Provide the (X, Y) coordinate of the cell's center where the given text is located.  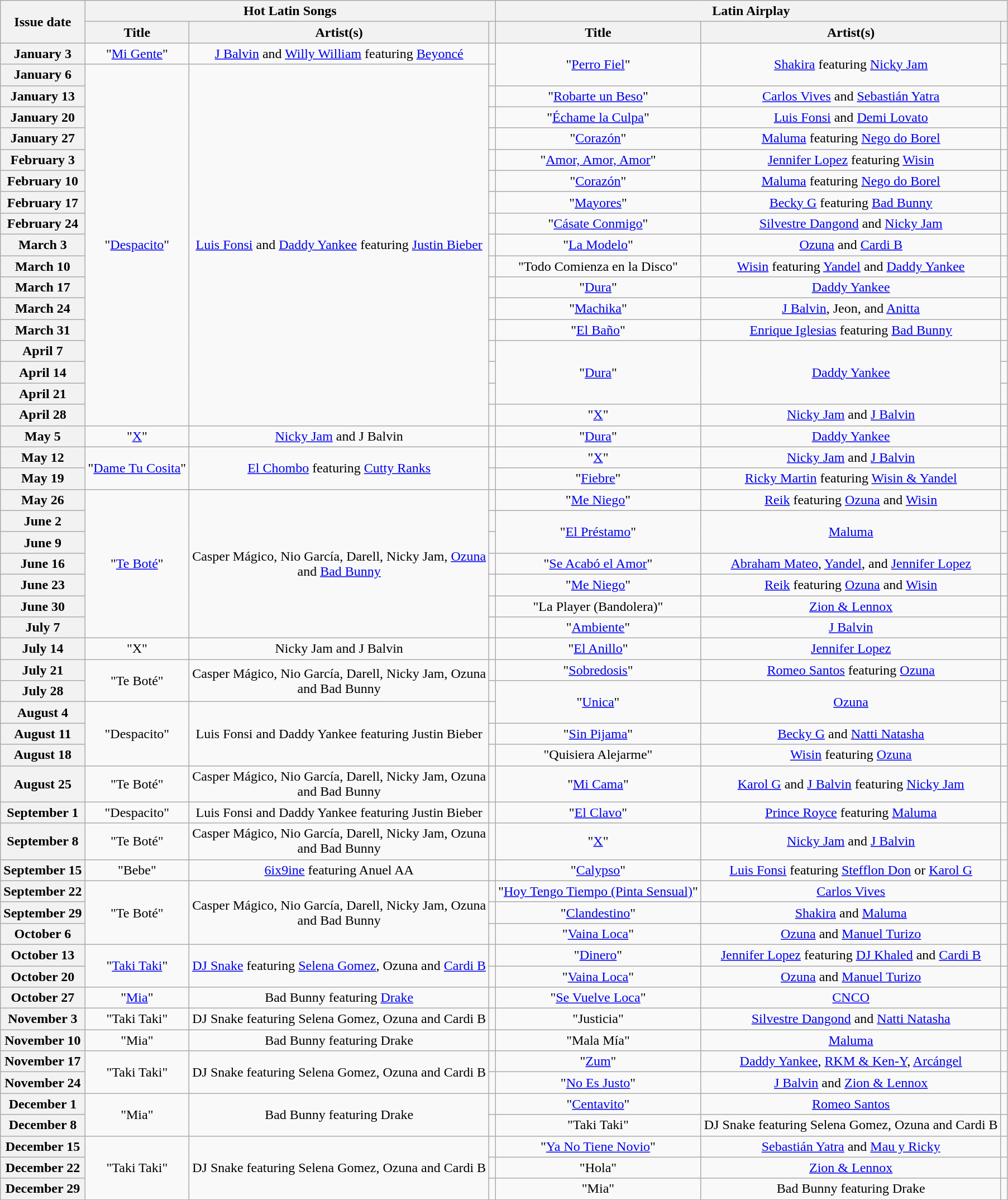
"Clandestino" (599, 912)
"No Es Justo" (599, 1083)
"Machika" (599, 309)
September 22 (42, 891)
June 2 (42, 521)
January 3 (42, 54)
"El Baño" (599, 330)
Enrique Iglesias featuring Bad Bunny (851, 330)
August 25 (42, 784)
Prince Royce featuring Maluma (851, 812)
"Bebe" (137, 870)
Latin Airplay (752, 11)
"Calypso" (599, 870)
Jennifer Lopez (851, 649)
November 3 (42, 1019)
Shakira featuring Nicky Jam (851, 64)
March 3 (42, 245)
Hot Latin Songs (290, 11)
"Se Acabó el Amor" (599, 563)
El Chombo featuring Cutty Ranks (340, 468)
January 27 (42, 138)
Sebastián Yatra and Mau y Ricky (851, 1146)
August 11 (42, 734)
Silvestre Dangond and Nicky Jam (851, 223)
6ix9ine featuring Anuel AA (340, 870)
September 29 (42, 912)
October 6 (42, 934)
CNCO (851, 998)
December 22 (42, 1168)
March 17 (42, 288)
October 13 (42, 955)
Ricky Martin featuring Wisin & Yandel (851, 479)
December 1 (42, 1104)
J Balvin, Jeon, and Anitta (851, 309)
Carlos Vives and Sebastián Yatra (851, 96)
"Fiebre" (599, 479)
"Mayores" (599, 202)
"Justicia" (599, 1019)
December 8 (42, 1125)
"Se Vuelve Loca" (599, 998)
"La Modelo" (599, 245)
March 24 (42, 309)
"Mi Cama" (599, 784)
July 21 (42, 670)
"Sobredosis" (599, 670)
August 18 (42, 755)
J Balvin and Zion & Lennox (851, 1083)
Shakira and Maluma (851, 912)
May 12 (42, 457)
January 6 (42, 75)
May 26 (42, 500)
Jennifer Lopez featuring DJ Khaled and Cardi B (851, 955)
April 21 (42, 394)
February 3 (42, 160)
Romeo Santos featuring Ozuna (851, 670)
"El Clavo" (599, 812)
June 9 (42, 542)
Romeo Santos (851, 1104)
April 14 (42, 372)
October 20 (42, 977)
Ozuna (851, 702)
Abraham Mateo, Yandel, and Jennifer Lopez (851, 563)
"El Anillo" (599, 649)
June 23 (42, 585)
September 8 (42, 841)
"Hola" (599, 1168)
June 30 (42, 606)
"Centavito" (599, 1104)
"Ambiente" (599, 628)
"Perro Fiel" (599, 64)
January 13 (42, 96)
February 10 (42, 181)
April 28 (42, 415)
Carlos Vives (851, 891)
July 28 (42, 691)
"Sin Pijama" (599, 734)
"Échame la Culpa" (599, 117)
"Ya No Tiene Novio" (599, 1146)
September 15 (42, 870)
December 29 (42, 1189)
"Mi Gente" (137, 54)
Wisin featuring Ozuna (851, 755)
Becky G and Natti Natasha (851, 734)
"Dame Tu Cosita" (137, 468)
November 17 (42, 1062)
"Quisiera Alejarme" (599, 755)
Karol G and J Balvin featuring Nicky Jam (851, 784)
April 7 (42, 351)
"Cásate Conmigo" (599, 223)
November 24 (42, 1083)
"Hoy Tengo Tiempo (Pinta Sensual)" (599, 891)
February 24 (42, 223)
"Robarte un Beso" (599, 96)
October 27 (42, 998)
"Dinero" (599, 955)
J Balvin and Willy William featuring Beyoncé (340, 54)
January 20 (42, 117)
"Amor, Amor, Amor" (599, 160)
"Unica" (599, 702)
"La Player (Bandolera)" (599, 606)
Becky G featuring Bad Bunny (851, 202)
Silvestre Dangond and Natti Natasha (851, 1019)
"El Préstamo" (599, 532)
Luis Fonsi featuring Stefflon Don or Karol G (851, 870)
May 5 (42, 436)
March 31 (42, 330)
July 14 (42, 649)
July 7 (42, 628)
March 10 (42, 266)
September 1 (42, 812)
Wisin featuring Yandel and Daddy Yankee (851, 266)
February 17 (42, 202)
August 4 (42, 713)
November 10 (42, 1040)
May 19 (42, 479)
Daddy Yankee, RKM & Ken-Y, Arcángel (851, 1062)
December 15 (42, 1146)
"Todo Comienza en la Disco" (599, 266)
June 16 (42, 563)
Issue date (42, 22)
Luis Fonsi and Demi Lovato (851, 117)
"Zum" (599, 1062)
Ozuna and Cardi B (851, 245)
"Mala Mía" (599, 1040)
Jennifer Lopez featuring Wisin (851, 160)
J Balvin (851, 628)
